Return the [x, y] coordinate for the center point of the cell that contains the specified text.  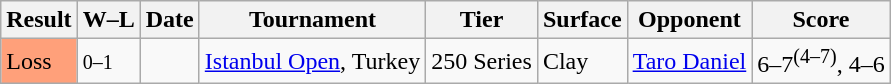
250 Series [482, 62]
Result [39, 20]
Opponent [690, 20]
Istanbul Open, Turkey [312, 62]
Clay [582, 62]
Date [170, 20]
Score [821, 20]
Taro Daniel [690, 62]
6–7(4–7), 4–6 [821, 62]
Surface [582, 20]
0–1 [108, 62]
W–L [108, 20]
Tournament [312, 20]
Loss [39, 62]
Tier [482, 20]
